From the cell containing the given text, extract its center point as (X, Y) coordinate. 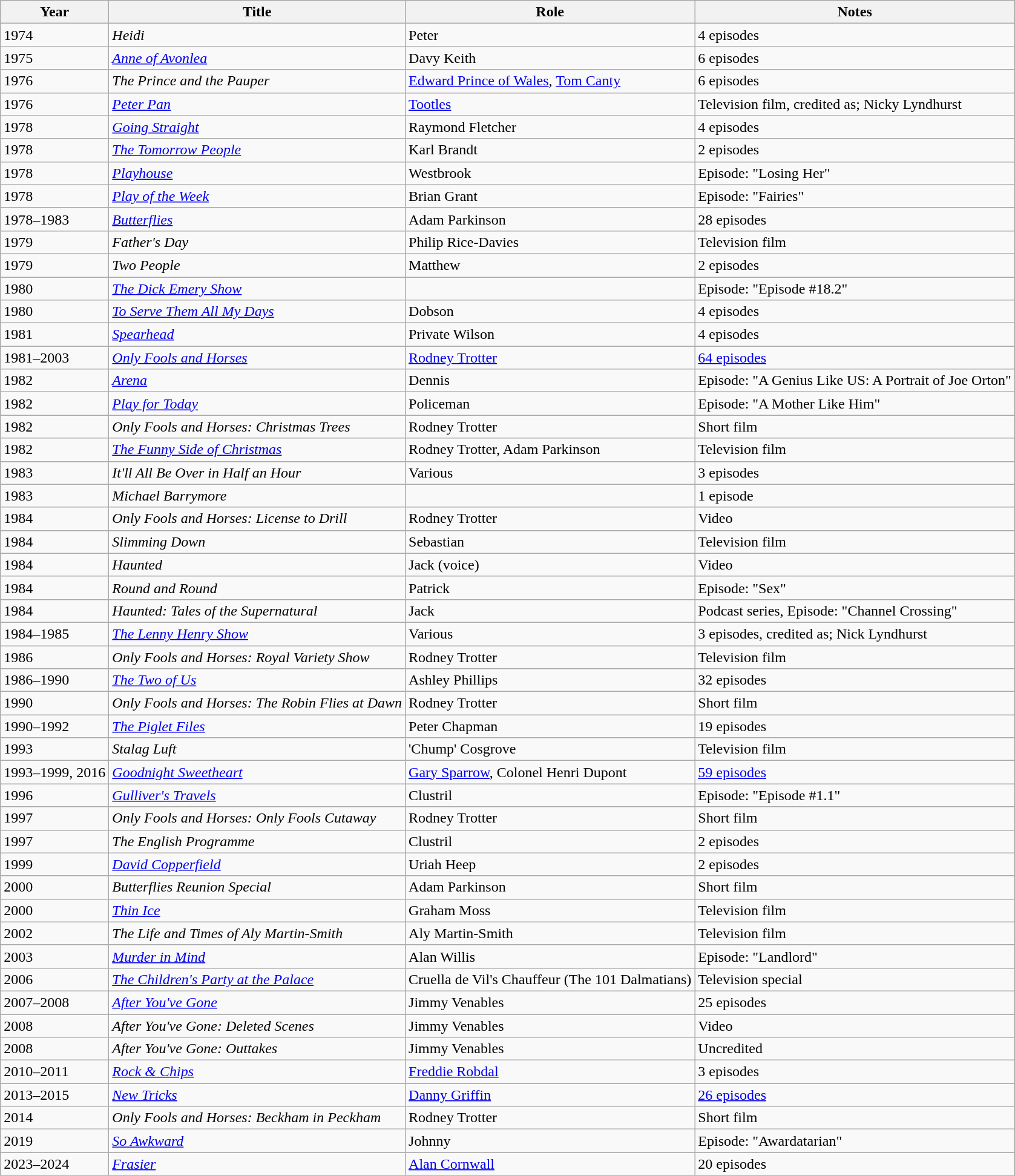
1 episode (855, 496)
Westbrook (550, 173)
28 episodes (855, 219)
1974 (54, 35)
Dobson (550, 312)
1986–1990 (54, 680)
Alan Cornwall (550, 1164)
Episode: "Fairies" (855, 196)
Danny Griffin (550, 1095)
So Awkward (257, 1141)
19 episodes (855, 726)
The Two of Us (257, 680)
After You've Gone (257, 1002)
Peter Chapman (550, 726)
Graham Moss (550, 910)
25 episodes (855, 1002)
David Copperfield (257, 864)
The English Programme (257, 841)
The Lenny Henry Show (257, 634)
Anne of Avonlea (257, 58)
Playhouse (257, 173)
The Dick Emery Show (257, 289)
1999 (54, 864)
Murder in Mind (257, 956)
Only Fools and Horses: Christmas Trees (257, 427)
2002 (54, 933)
Only Fools and Horses: The Robin Flies at Dawn (257, 703)
Only Fools and Horses: Royal Variety Show (257, 657)
Notes (855, 12)
Episode: "A Mother Like Him" (855, 404)
Brian Grant (550, 196)
2014 (54, 1118)
Episode: "A Genius Like US: A Portrait of Joe Orton" (855, 381)
Jack (voice) (550, 565)
Arena (257, 381)
Johnny (550, 1141)
64 episodes (855, 358)
Edward Prince of Wales, Tom Canty (550, 81)
Episode: "Episode #1.1" (855, 795)
32 episodes (855, 680)
Podcast series, Episode: "Channel Crossing" (855, 611)
The Piglet Files (257, 726)
The Children's Party at the Palace (257, 979)
Uncredited (855, 1049)
Davy Keith (550, 58)
Frasier (257, 1164)
1984–1985 (54, 634)
The Prince and the Pauper (257, 81)
Tootles (550, 104)
Episode: "Episode #18.2" (855, 289)
1978–1983 (54, 219)
Thin Ice (257, 910)
2013–2015 (54, 1095)
2023–2024 (54, 1164)
3 episodes, credited as; Nick Lyndhurst (855, 634)
Philip Rice-Davies (550, 242)
Episode: "Landlord" (855, 956)
Television film, credited as; Nicky Lyndhurst (855, 104)
Play of the Week (257, 196)
'Chump' Cosgrove (550, 749)
After You've Gone: Deleted Scenes (257, 1026)
2003 (54, 956)
1990 (54, 703)
New Tricks (257, 1095)
Rock & Chips (257, 1072)
The Tomorrow People (257, 150)
Spearhead (257, 335)
Only Fools and Horses: Only Fools Cutaway (257, 818)
2007–2008 (54, 1002)
Title (257, 12)
Going Straight (257, 127)
Cruella de Vil's Chauffeur (The 101 Dalmatians) (550, 979)
2010–2011 (54, 1072)
26 episodes (855, 1095)
Alan Willis (550, 956)
Television special (855, 979)
Role (550, 12)
The Funny Side of Christmas (257, 450)
Haunted (257, 565)
Karl Brandt (550, 150)
Freddie Robdal (550, 1072)
Slimming Down (257, 542)
1981–2003 (54, 358)
Michael Barrymore (257, 496)
1981 (54, 335)
Uriah Heep (550, 864)
Aly Martin-Smith (550, 933)
Ashley Phillips (550, 680)
Butterflies Reunion Special (257, 887)
Play for Today (257, 404)
1996 (54, 795)
Only Fools and Horses: License to Drill (257, 519)
Only Fools and Horses: Beckham in Peckham (257, 1118)
Episode: "Sex" (855, 588)
Butterflies (257, 219)
1990–1992 (54, 726)
Episode: "Losing Her" (855, 173)
Stalag Luft (257, 749)
Peter Pan (257, 104)
Matthew (550, 265)
Episode: "Awardatarian" (855, 1141)
Goodnight Sweetheart (257, 772)
2019 (54, 1141)
1993–1999, 2016 (54, 772)
Patrick (550, 588)
20 episodes (855, 1164)
Father's Day (257, 242)
Only Fools and Horses (257, 358)
Dennis (550, 381)
1993 (54, 749)
It'll All Be Over in Half an Hour (257, 473)
Round and Round (257, 588)
Policeman (550, 404)
59 episodes (855, 772)
Two People (257, 265)
Haunted: Tales of the Supernatural (257, 611)
Gary Sparrow, Colonel Henri Dupont (550, 772)
Peter (550, 35)
Heidi (257, 35)
2006 (54, 979)
After You've Gone: Outtakes (257, 1049)
Gulliver's Travels (257, 795)
The Life and Times of Aly Martin-Smith (257, 933)
Rodney Trotter, Adam Parkinson (550, 450)
Private Wilson (550, 335)
Jack (550, 611)
To Serve Them All My Days (257, 312)
Year (54, 12)
Sebastian (550, 542)
Raymond Fletcher (550, 127)
1975 (54, 58)
1986 (54, 657)
